Return the (X, Y) coordinate for the center point of the cell that contains the specified text.  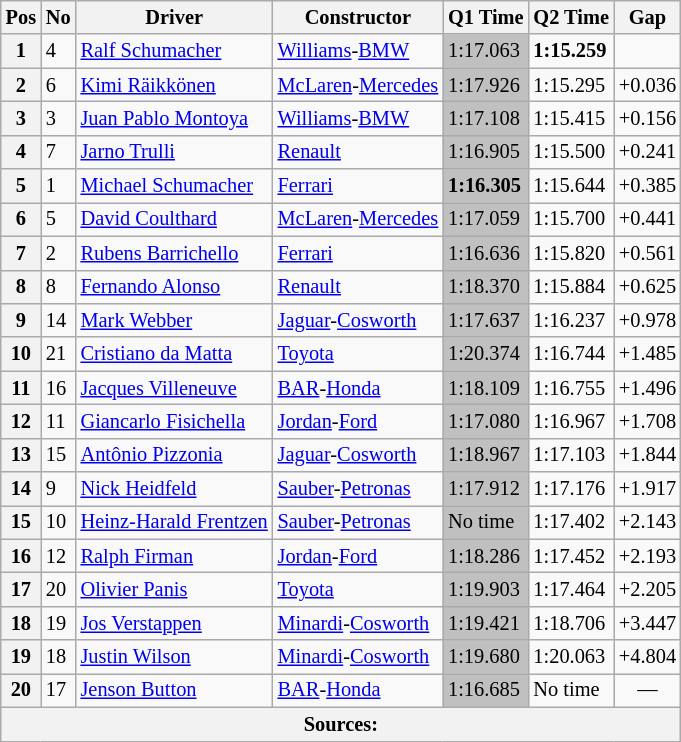
Jarno Trulli (174, 152)
Jacques Villeneuve (174, 388)
Jos Verstappen (174, 623)
Driver (174, 17)
Juan Pablo Montoya (174, 118)
Cristiano da Matta (174, 354)
+2.205 (648, 589)
+1.485 (648, 354)
Ralf Schumacher (174, 51)
1:19.680 (486, 657)
1:15.820 (570, 253)
1:17.103 (570, 455)
+0.561 (648, 253)
+1.496 (648, 388)
1:16.744 (570, 354)
1:15.700 (570, 219)
Sources: (341, 724)
Olivier Panis (174, 589)
1:18.286 (486, 556)
Ralph Firman (174, 556)
+0.241 (648, 152)
Nick Heidfeld (174, 489)
+3.447 (648, 623)
1:17.464 (570, 589)
1:17.176 (570, 489)
1:17.063 (486, 51)
1:19.421 (486, 623)
1:17.059 (486, 219)
+0.385 (648, 186)
Pos (21, 17)
+1.844 (648, 455)
1:16.755 (570, 388)
1:20.063 (570, 657)
+0.441 (648, 219)
Q2 Time (570, 17)
+2.193 (648, 556)
1:15.644 (570, 186)
1:19.903 (486, 589)
Constructor (358, 17)
1:15.500 (570, 152)
Giancarlo Fisichella (174, 421)
+0.625 (648, 287)
1:16.967 (570, 421)
Heinz-Harald Frentzen (174, 522)
Rubens Barrichello (174, 253)
Antônio Pizzonia (174, 455)
— (648, 690)
1:18.109 (486, 388)
1:17.912 (486, 489)
1:17.108 (486, 118)
1:15.259 (570, 51)
Q1 Time (486, 17)
1:15.415 (570, 118)
1:18.967 (486, 455)
1:16.305 (486, 186)
David Coulthard (174, 219)
1:16.905 (486, 152)
Michael Schumacher (174, 186)
1:17.402 (570, 522)
1:16.237 (570, 320)
+1.917 (648, 489)
Fernando Alonso (174, 287)
13 (21, 455)
+0.036 (648, 85)
+0.978 (648, 320)
1:16.636 (486, 253)
+4.804 (648, 657)
21 (58, 354)
1:17.080 (486, 421)
+2.143 (648, 522)
1:17.926 (486, 85)
1:17.452 (570, 556)
Kimi Räikkönen (174, 85)
+1.708 (648, 421)
1:16.685 (486, 690)
+0.156 (648, 118)
1:15.884 (570, 287)
Justin Wilson (174, 657)
1:18.706 (570, 623)
Mark Webber (174, 320)
1:18.370 (486, 287)
No (58, 17)
Jenson Button (174, 690)
1:20.374 (486, 354)
1:15.295 (570, 85)
1:17.637 (486, 320)
Gap (648, 17)
